Extract the (X, Y) coordinate from the center of the cell holding the provided text.  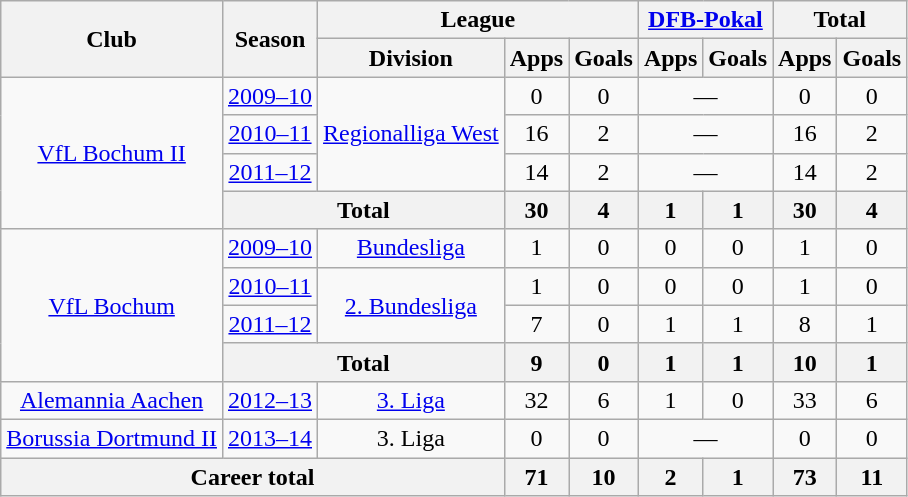
33 (805, 400)
Career total (252, 477)
Season (270, 39)
9 (536, 362)
Division (412, 58)
2013–14 (270, 438)
7 (536, 324)
2. Bundesliga (412, 305)
32 (536, 400)
League (478, 20)
11 (872, 477)
Regionalliga West (412, 134)
71 (536, 477)
73 (805, 477)
Bundesliga (412, 248)
Club (112, 39)
Borussia Dortmund II (112, 438)
Alemannia Aachen (112, 400)
VfL Bochum (112, 305)
VfL Bochum II (112, 153)
2012–13 (270, 400)
8 (805, 324)
DFB-Pokal (705, 20)
